Output the [X, Y] coordinate of the center of the cell containing the given text.  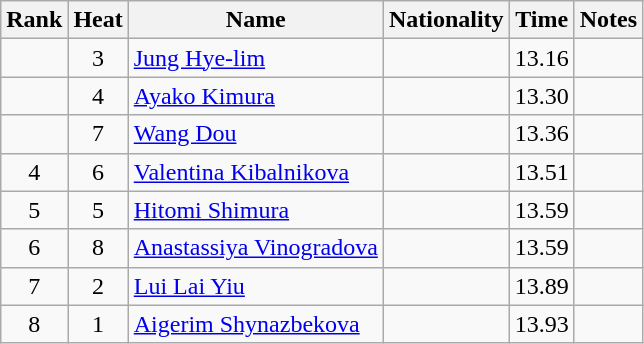
Jung Hye-lim [256, 58]
Lui Lai Yiu [256, 286]
Ayako Kimura [256, 96]
Wang Dou [256, 134]
2 [98, 286]
13.89 [542, 286]
Notes [608, 20]
13.51 [542, 172]
Rank [34, 20]
Anastassiya Vinogradova [256, 248]
Aigerim Shynazbekova [256, 324]
3 [98, 58]
1 [98, 324]
13.16 [542, 58]
Hitomi Shimura [256, 210]
Name [256, 20]
13.93 [542, 324]
Nationality [446, 20]
13.30 [542, 96]
Time [542, 20]
Valentina Kibalnikova [256, 172]
Heat [98, 20]
13.36 [542, 134]
